Return the [x, y] coordinate for the center point of the cell that contains the specified text.  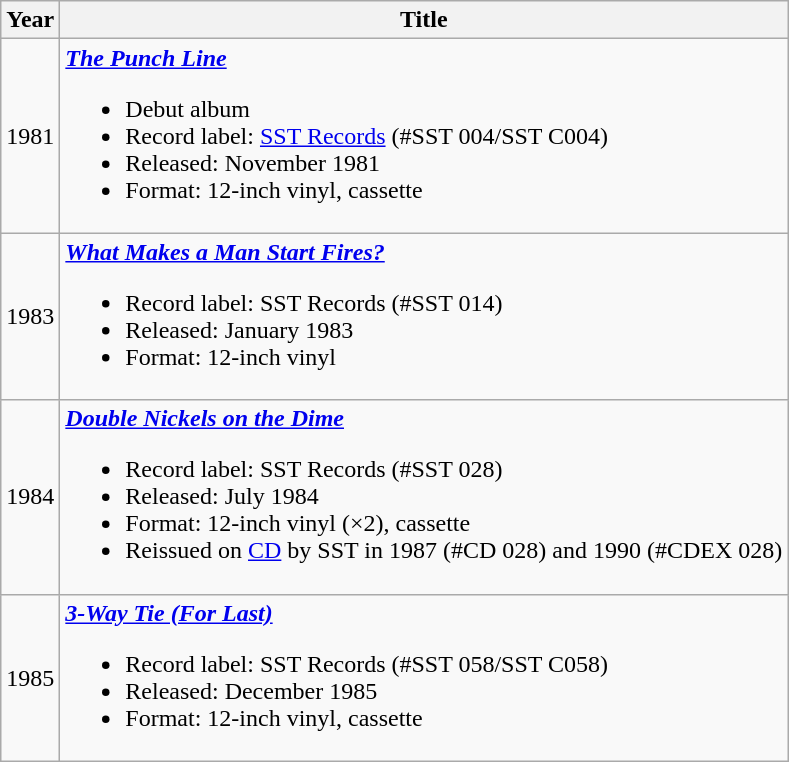
Year [30, 20]
1985 [30, 678]
1983 [30, 316]
1984 [30, 497]
3-Way Tie (For Last)Record label: SST Records (#SST 058/SST C058)Released: December 1985Format: 12-inch vinyl, cassette [424, 678]
The Punch LineDebut albumRecord label: SST Records (#SST 004/SST C004)Released: November 1981Format: 12-inch vinyl, cassette [424, 136]
Title [424, 20]
1981 [30, 136]
What Makes a Man Start Fires?Record label: SST Records (#SST 014)Released: January 1983Format: 12-inch vinyl [424, 316]
